Identify which cell holds the provided text, then report its (X, Y) central coordinate. 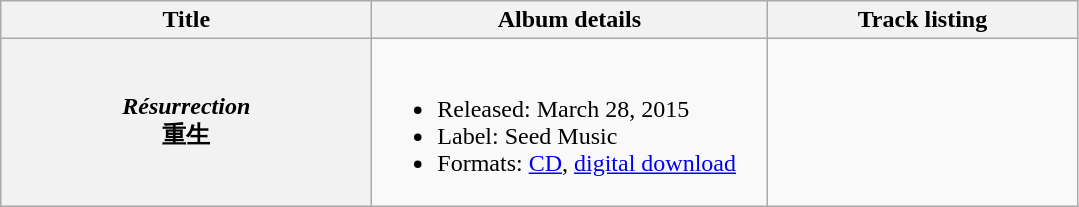
Title (186, 20)
Released: March 28, 2015Label: Seed MusicFormats: CD, digital download (570, 122)
Album details (570, 20)
Track listing (922, 20)
Résurrection重生 (186, 122)
